Find where the given text appears and provide that cell's center as [X, Y] coordinate. 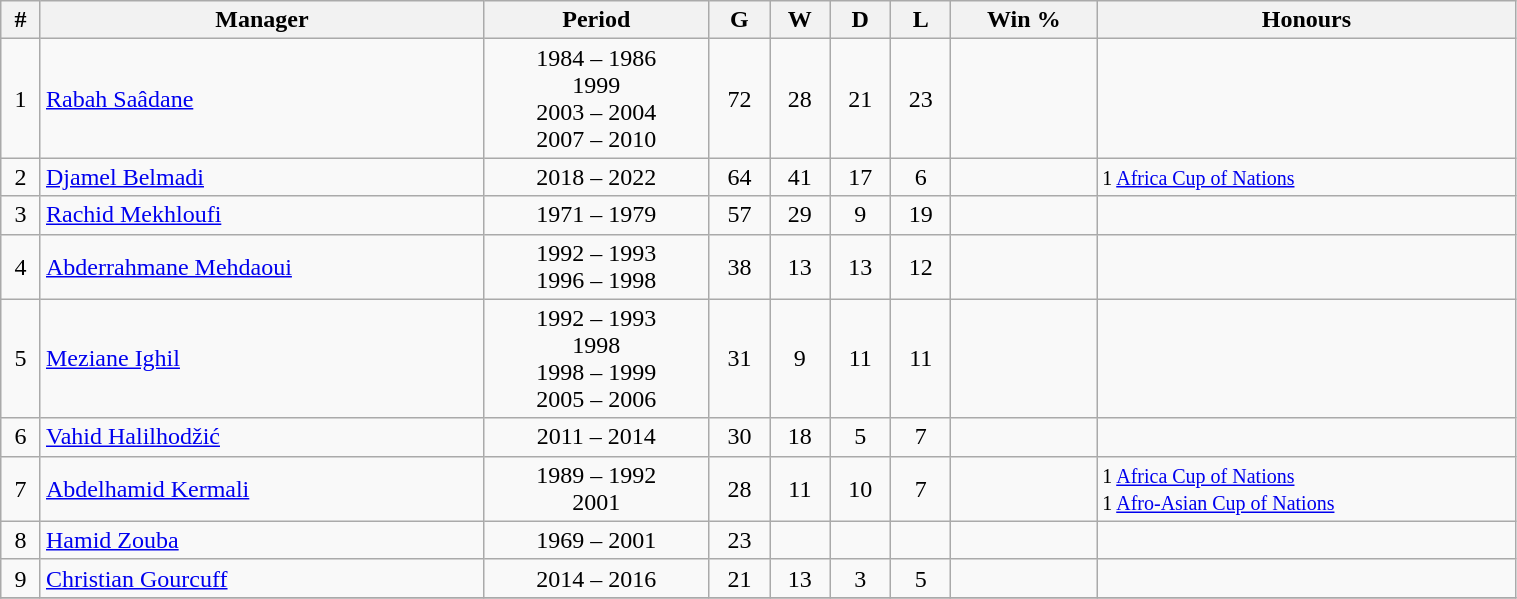
Honours [1306, 20]
Vahid Halilhodžić [262, 437]
18 [800, 437]
12 [920, 266]
1 Africa Cup of Nations 1 Afro-Asian Cup of Nations [1306, 488]
41 [800, 177]
1971 – 1979 [596, 215]
2014 – 2016 [596, 578]
4 [21, 266]
W [800, 20]
Win % [1024, 20]
Manager [262, 20]
Hamid Zouba [262, 540]
D [860, 20]
72 [739, 98]
Period [596, 20]
17 [860, 177]
2011 – 2014 [596, 437]
Abdelhamid Kermali [262, 488]
L [920, 20]
1992 – 199319981998 – 19992005 – 2006 [596, 358]
2018 – 2022 [596, 177]
1992 – 19931996 – 1998 [596, 266]
29 [800, 215]
Christian Gourcuff [262, 578]
10 [860, 488]
Rachid Mekhloufi [262, 215]
Meziane Ighil [262, 358]
1969 – 2001 [596, 540]
2 [21, 177]
Abderrahmane Mehdaoui [262, 266]
Djamel Belmadi [262, 177]
1984 – 198619992003 – 20042007 – 2010 [596, 98]
8 [21, 540]
57 [739, 215]
1 Africa Cup of Nations [1306, 177]
1 [21, 98]
1989 – 19922001 [596, 488]
# [21, 20]
Rabah Saâdane [262, 98]
30 [739, 437]
38 [739, 266]
19 [920, 215]
64 [739, 177]
G [739, 20]
31 [739, 358]
